Pinpoint the cell where the given text exists, returning its (x, y) midpoint coordinate. 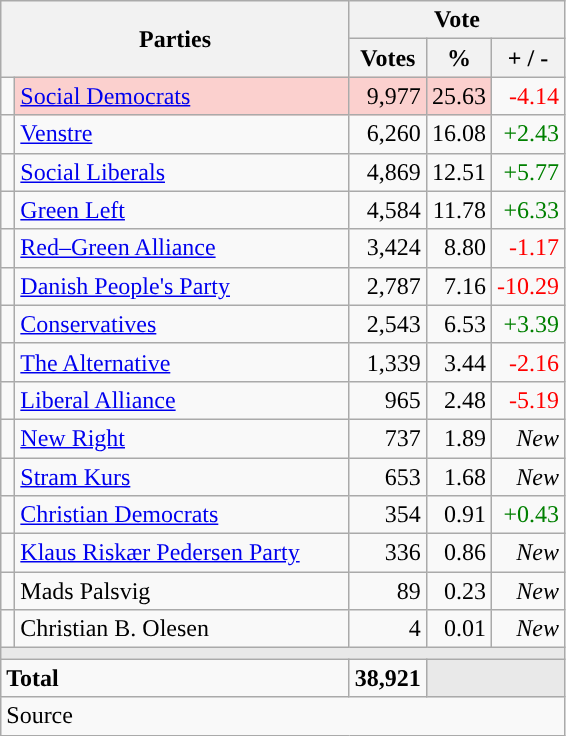
0.01 (458, 629)
-2.16 (528, 362)
38,921 (388, 678)
Total (176, 678)
+3.39 (528, 324)
2.48 (458, 400)
-10.29 (528, 286)
Venstre (182, 134)
6,260 (388, 134)
Red–Green Alliance (182, 248)
25.63 (458, 96)
1.89 (458, 438)
New Right (182, 438)
-1.17 (528, 248)
1.68 (458, 477)
4,869 (388, 172)
4,584 (388, 210)
Conservatives (182, 324)
6.53 (458, 324)
-4.14 (528, 96)
+0.43 (528, 515)
Danish People's Party (182, 286)
0.86 (458, 553)
+2.43 (528, 134)
Stram Kurs (182, 477)
737 (388, 438)
4 (388, 629)
Social Liberals (182, 172)
3.44 (458, 362)
Social Democrats (182, 96)
336 (388, 553)
Liberal Alliance (182, 400)
-5.19 (528, 400)
+ / - (528, 58)
89 (388, 591)
Vote (456, 20)
653 (388, 477)
Christian Democrats (182, 515)
Green Left (182, 210)
8.80 (458, 248)
354 (388, 515)
9,977 (388, 96)
1,339 (388, 362)
Klaus Riskær Pedersen Party (182, 553)
2,787 (388, 286)
11.78 (458, 210)
Christian B. Olesen (182, 629)
12.51 (458, 172)
% (458, 58)
965 (388, 400)
Source (283, 716)
Votes (388, 58)
16.08 (458, 134)
3,424 (388, 248)
2,543 (388, 324)
Mads Palsvig (182, 591)
+5.77 (528, 172)
0.23 (458, 591)
0.91 (458, 515)
The Alternative (182, 362)
7.16 (458, 286)
Parties (176, 39)
+6.33 (528, 210)
